Capture the cell that displays the provided text and extract its (x, y) central coordinate. 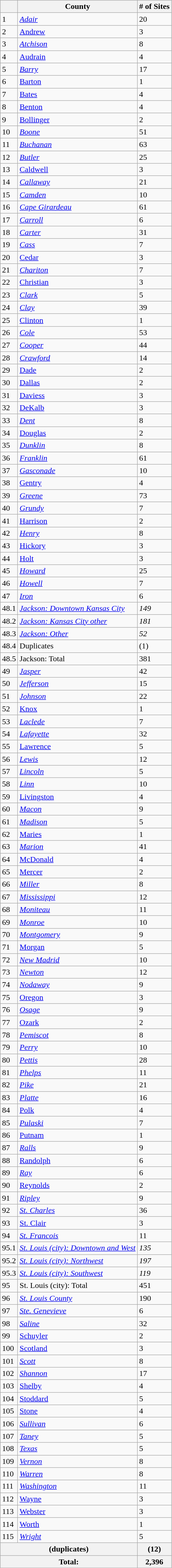
Cedar (78, 257)
Andrew (78, 32)
58 (9, 784)
47 (9, 596)
Ripley (78, 1198)
St. Louis County (78, 1298)
Jackson: Total (78, 659)
Pemiscot (78, 1035)
97 (9, 1311)
Greene (78, 496)
Butler (78, 157)
Cooper (78, 345)
87 (9, 1148)
93 (9, 1223)
110 (9, 1474)
Caldwell (78, 170)
77 (9, 1022)
Bates (78, 94)
Pettis (78, 1060)
90 (9, 1185)
74 (9, 985)
Randolph (78, 1160)
Jackson: Downtown Kansas City (78, 609)
Moniteau (78, 909)
Maries (78, 834)
Scott (78, 1361)
Stoddard (78, 1399)
Ozark (78, 1022)
Laclede (78, 721)
Crawford (78, 357)
St. Charles (78, 1211)
Osage (78, 1010)
Boone (78, 132)
108 (9, 1449)
95 (9, 1286)
Grundy (78, 508)
66 (9, 884)
92 (9, 1211)
79 (9, 1047)
48.1 (9, 609)
18 (9, 232)
50 (9, 684)
57 (9, 772)
190 (155, 1298)
104 (9, 1399)
Chariton (78, 270)
Newton (78, 972)
34 (9, 433)
St. Louis (city): Total (78, 1286)
30 (9, 383)
Carter (78, 232)
Pulaski (78, 1123)
119 (155, 1273)
75 (9, 997)
Total: (69, 1561)
St. Francois (78, 1236)
Texas (78, 1449)
35 (9, 445)
135 (155, 1248)
26 (9, 332)
# of Sites (155, 7)
Barton (78, 82)
Lafayette (78, 734)
88 (9, 1160)
67 (9, 897)
Pike (78, 1085)
103 (9, 1386)
Monroe (78, 922)
Sullivan (78, 1424)
Barry (78, 69)
48.5 (9, 659)
40 (9, 508)
Hickory (78, 546)
381 (155, 659)
113 (9, 1511)
100 (9, 1348)
89 (9, 1173)
Douglas (78, 433)
McDonald (78, 859)
Mississippi (78, 897)
Dallas (78, 383)
Carroll (78, 220)
Stone (78, 1411)
Callaway (78, 182)
Dent (78, 420)
Nodaway (78, 985)
New Madrid (78, 960)
Knox (78, 709)
96 (9, 1298)
80 (9, 1060)
114 (9, 1524)
107 (9, 1436)
37 (9, 470)
62 (9, 834)
Daviess (78, 395)
94 (9, 1236)
Macon (78, 809)
Benton (78, 107)
Howell (78, 584)
112 (9, 1499)
Audrain (78, 57)
Warren (78, 1474)
Christian (78, 282)
46 (9, 584)
109 (9, 1461)
2,396 (155, 1561)
69 (9, 922)
St. Louis (city): Southwest (78, 1273)
Perry (78, 1047)
99 (9, 1336)
Jackson: Other (78, 634)
64 (9, 859)
19 (9, 245)
71 (9, 947)
Oregon (78, 997)
Ste. Genevieve (78, 1311)
105 (9, 1411)
Johnson (78, 696)
Morgan (78, 947)
Cass (78, 245)
Worth (78, 1524)
102 (9, 1374)
Duplicates (78, 646)
91 (9, 1198)
Howard (78, 571)
Franklin (78, 458)
13 (9, 170)
Clark (78, 295)
(12) (155, 1549)
Atchison (78, 44)
Saline (78, 1323)
78 (9, 1035)
Gentry (78, 483)
48.4 (9, 646)
98 (9, 1323)
Scotland (78, 1348)
Montgomery (78, 934)
81 (9, 1072)
197 (155, 1261)
County (78, 7)
Cole (78, 332)
Gasconade (78, 470)
43 (9, 546)
56 (9, 759)
Ray (78, 1173)
Schuyler (78, 1336)
29 (9, 370)
Lincoln (78, 772)
106 (9, 1424)
Clay (78, 307)
Iron (78, 596)
451 (155, 1286)
95.1 (9, 1248)
Jackson: Kansas City other (78, 621)
Dunklin (78, 445)
85 (9, 1123)
Putnam (78, 1135)
Cape Girardeau (78, 207)
Lawrence (78, 746)
Phelps (78, 1072)
149 (155, 609)
Henry (78, 533)
Washington (78, 1486)
60 (9, 809)
Platte (78, 1098)
82 (9, 1085)
Linn (78, 784)
Camden (78, 195)
Jasper (78, 671)
Holt (78, 558)
65 (9, 872)
Miller (78, 884)
38 (9, 483)
181 (155, 621)
(duplicates) (69, 1549)
St. Louis (city): Northwest (78, 1261)
Bollinger (78, 119)
Lewis (78, 759)
Adair (78, 19)
101 (9, 1361)
23 (9, 295)
48.3 (9, 634)
76 (9, 1010)
72 (9, 960)
84 (9, 1110)
Wright (78, 1536)
Madison (78, 822)
111 (9, 1486)
48.2 (9, 621)
95.2 (9, 1261)
95.3 (9, 1273)
86 (9, 1135)
55 (9, 746)
Webster (78, 1511)
Wayne (78, 1499)
Mercer (78, 872)
59 (9, 797)
24 (9, 307)
54 (9, 734)
27 (9, 345)
Livingston (78, 797)
Dade (78, 370)
Jefferson (78, 684)
Taney (78, 1436)
Marion (78, 847)
(1) (155, 646)
Harrison (78, 521)
83 (9, 1098)
Reynolds (78, 1185)
68 (9, 909)
Clinton (78, 320)
33 (9, 420)
115 (9, 1536)
49 (9, 671)
DeKalb (78, 408)
70 (9, 934)
Shelby (78, 1386)
Polk (78, 1110)
St. Clair (78, 1223)
45 (9, 571)
Ralls (78, 1148)
St. Louis (city): Downtown and West (78, 1248)
Buchanan (78, 144)
Vernon (78, 1461)
Shannon (78, 1374)
